Scan for the cell matching the given text and deliver its [X, Y] coordinate at center. 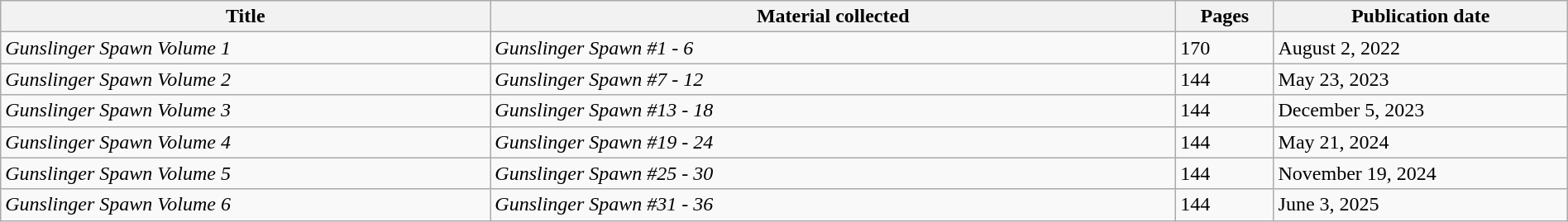
170 [1225, 48]
Gunslinger Spawn #13 - 18 [834, 111]
Gunslinger Spawn Volume 3 [246, 111]
Gunslinger Spawn #1 - 6 [834, 48]
Gunslinger Spawn Volume 4 [246, 142]
November 19, 2024 [1421, 173]
August 2, 2022 [1421, 48]
June 3, 2025 [1421, 205]
Gunslinger Spawn Volume 1 [246, 48]
Pages [1225, 17]
Material collected [834, 17]
Gunslinger Spawn Volume 2 [246, 79]
Gunslinger Spawn #25 - 30 [834, 173]
Gunslinger Spawn Volume 5 [246, 173]
Title [246, 17]
Gunslinger Spawn #31 - 36 [834, 205]
May 21, 2024 [1421, 142]
Gunslinger Spawn Volume 6 [246, 205]
Gunslinger Spawn #19 - 24 [834, 142]
December 5, 2023 [1421, 111]
May 23, 2023 [1421, 79]
Gunslinger Spawn #7 - 12 [834, 79]
Publication date [1421, 17]
